Pinpoint the cell where the given text exists, returning its (X, Y) midpoint coordinate. 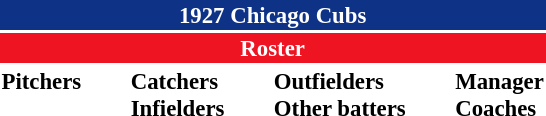
Roster (272, 48)
1927 Chicago Cubs (272, 15)
